Output the [X, Y] coordinate of the center of the cell containing the given text.  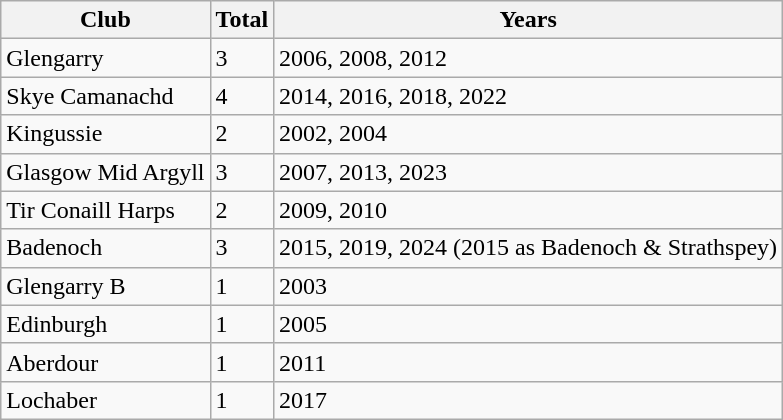
2011 [528, 362]
Years [528, 20]
Skye Camanachd [106, 96]
Total [242, 20]
2005 [528, 324]
2009, 2010 [528, 210]
2017 [528, 400]
2015, 2019, 2024 (2015 as Badenoch & Strathspey) [528, 248]
Glasgow Mid Argyll [106, 172]
2007, 2013, 2023 [528, 172]
2006, 2008, 2012 [528, 58]
Edinburgh [106, 324]
Glengarry [106, 58]
Glengarry B [106, 286]
2002, 2004 [528, 134]
Kingussie [106, 134]
Lochaber [106, 400]
2003 [528, 286]
Club [106, 20]
Badenoch [106, 248]
2014, 2016, 2018, 2022 [528, 96]
4 [242, 96]
Tir Conaill Harps [106, 210]
Aberdour [106, 362]
